From the cell containing the given text, extract its center point as [x, y] coordinate. 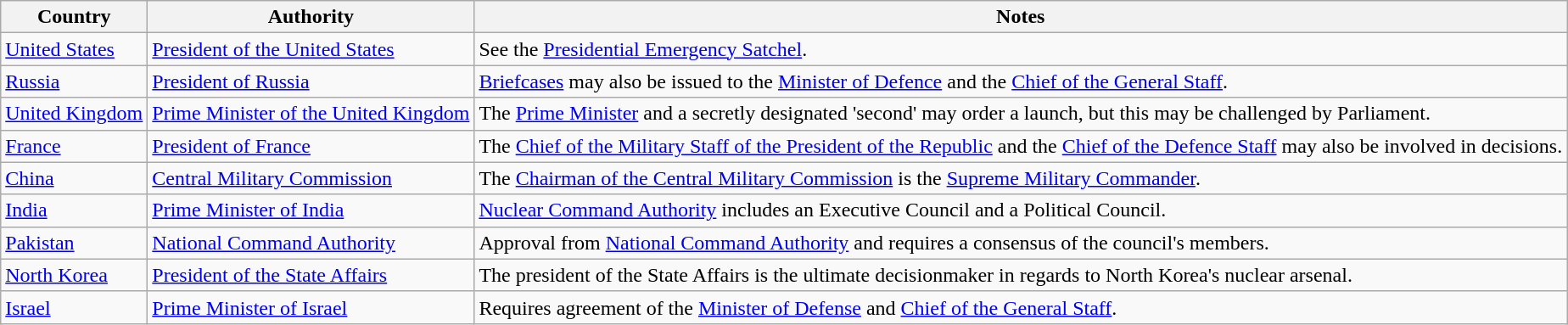
President of France [311, 146]
North Korea [75, 275]
India [75, 210]
Prime Minister of India [311, 210]
President of the United States [311, 49]
Approval from National Command Authority and requires a consensus of the council's members. [1021, 243]
The president of the State Affairs is the ultimate decisionmaker in regards to North Korea's nuclear arsenal. [1021, 275]
Requires agreement of the Minister of Defense and Chief of the General Staff. [1021, 307]
President of Russia [311, 81]
The Chairman of the Central Military Commission is the Supreme Military Commander. [1021, 178]
See the Presidential Emergency Satchel. [1021, 49]
Pakistan [75, 243]
Country [75, 17]
France [75, 146]
United Kingdom [75, 114]
National Command Authority [311, 243]
President of the State Affairs [311, 275]
Prime Minister of the United Kingdom [311, 114]
Briefcases may also be issued to the Minister of Defence and the Chief of the General Staff. [1021, 81]
China [75, 178]
Central Military Commission [311, 178]
Notes [1021, 17]
United States [75, 49]
Authority [311, 17]
The Chief of the Military Staff of the President of the Republic and the Chief of the Defence Staff may also be involved in decisions. [1021, 146]
The Prime Minister and a secretly designated 'second' may order a launch, but this may be challenged by Parliament. [1021, 114]
Prime Minister of Israel [311, 307]
Israel [75, 307]
Nuclear Command Authority includes an Executive Council and a Political Council. [1021, 210]
Russia [75, 81]
